Search for the cell housing the specified text and yield its (X, Y) center coordinate. 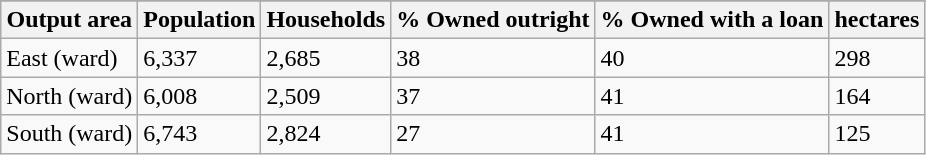
% Owned with a loan (712, 20)
6,008 (200, 96)
40 (712, 58)
6,337 (200, 58)
South (ward) (70, 134)
164 (877, 96)
27 (493, 134)
38 (493, 58)
2,685 (326, 58)
2,509 (326, 96)
East (ward) (70, 58)
37 (493, 96)
6,743 (200, 134)
hectares (877, 20)
125 (877, 134)
2,824 (326, 134)
North (ward) (70, 96)
298 (877, 58)
% Owned outright (493, 20)
Population (200, 20)
Households (326, 20)
Output area (70, 20)
